From the cell containing the given text, extract its center point as [x, y] coordinate. 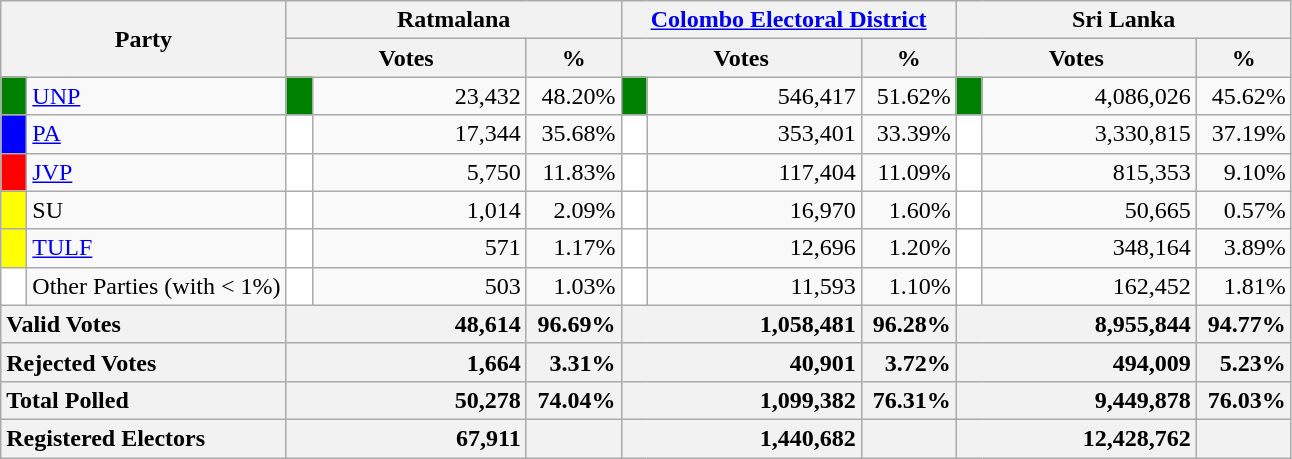
Rejected Votes [144, 362]
SU [156, 210]
12,428,762 [1076, 438]
67,911 [406, 438]
1,440,682 [741, 438]
11.83% [574, 172]
503 [419, 286]
50,278 [406, 400]
Other Parties (with < 1%) [156, 286]
23,432 [419, 96]
1.81% [1244, 286]
815,353 [1089, 172]
33.39% [908, 134]
9,449,878 [1076, 400]
35.68% [574, 134]
1.10% [908, 286]
Registered Electors [144, 438]
94.77% [1244, 324]
9.10% [1244, 172]
Total Polled [144, 400]
571 [419, 248]
12,696 [754, 248]
45.62% [1244, 96]
5.23% [1244, 362]
1,058,481 [741, 324]
117,404 [754, 172]
PA [156, 134]
3,330,815 [1089, 134]
3.89% [1244, 248]
Valid Votes [144, 324]
JVP [156, 172]
96.28% [908, 324]
3.31% [574, 362]
11.09% [908, 172]
8,955,844 [1076, 324]
1.20% [908, 248]
1,099,382 [741, 400]
48,614 [406, 324]
546,417 [754, 96]
1.03% [574, 286]
11,593 [754, 286]
74.04% [574, 400]
50,665 [1089, 210]
353,401 [754, 134]
1,664 [406, 362]
Party [144, 39]
494,009 [1076, 362]
3.72% [908, 362]
TULF [156, 248]
Colombo Electoral District [788, 20]
96.69% [574, 324]
Ratmalana [454, 20]
76.03% [1244, 400]
162,452 [1089, 286]
1,014 [419, 210]
UNP [156, 96]
348,164 [1089, 248]
5,750 [419, 172]
0.57% [1244, 210]
4,086,026 [1089, 96]
37.19% [1244, 134]
40,901 [741, 362]
1.60% [908, 210]
76.31% [908, 400]
2.09% [574, 210]
Sri Lanka [1124, 20]
1.17% [574, 248]
16,970 [754, 210]
51.62% [908, 96]
17,344 [419, 134]
48.20% [574, 96]
